Extract the [X, Y] coordinate from the center of the cell holding the provided text.  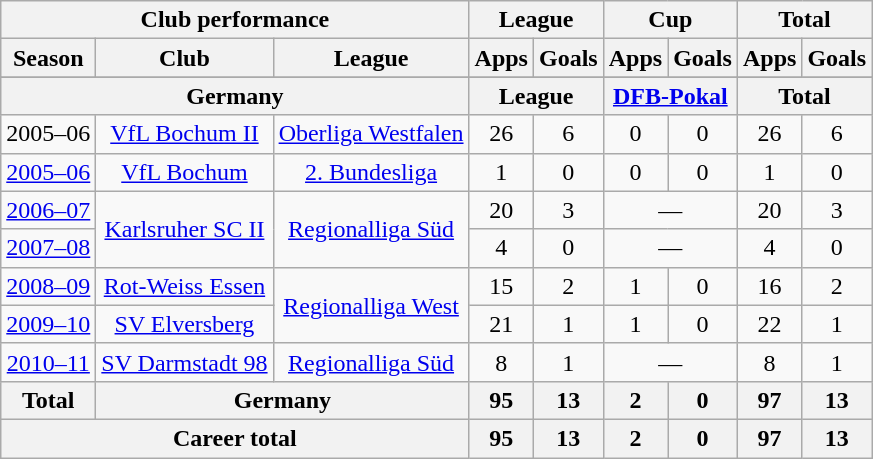
Club performance [235, 20]
SV Elversberg [184, 324]
16 [769, 286]
Rot-Weiss Essen [184, 286]
2. Bundesliga [371, 172]
Karlsruher SC II [184, 229]
Regionalliga West [371, 305]
21 [501, 324]
2006–07 [48, 210]
Cup [670, 20]
22 [769, 324]
DFB-Pokal [670, 96]
Career total [235, 438]
2008–09 [48, 286]
2010–11 [48, 362]
Oberliga Westfalen [371, 134]
SV Darmstadt 98 [184, 362]
VfL Bochum [184, 172]
Season [48, 58]
Club [184, 58]
2007–08 [48, 248]
VfL Bochum II [184, 134]
15 [501, 286]
2009–10 [48, 324]
